From the cell containing the given text, extract its center point as [x, y] coordinate. 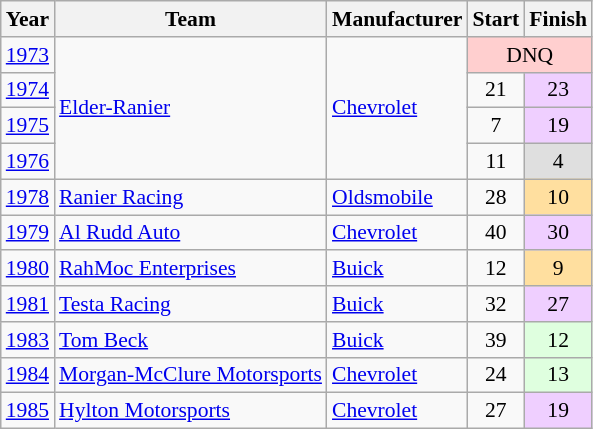
23 [558, 90]
Year [28, 19]
Team [190, 19]
10 [558, 197]
13 [558, 375]
Elder-Ranier [190, 108]
1974 [28, 90]
Morgan-McClure Motorsports [190, 375]
1978 [28, 197]
9 [558, 269]
32 [496, 304]
4 [558, 162]
Testa Racing [190, 304]
Manufacturer [397, 19]
40 [496, 233]
21 [496, 90]
Al Rudd Auto [190, 233]
1975 [28, 126]
39 [496, 340]
Tom Beck [190, 340]
Ranier Racing [190, 197]
7 [496, 126]
RahMoc Enterprises [190, 269]
1973 [28, 55]
30 [558, 233]
11 [496, 162]
Start [496, 19]
28 [496, 197]
Finish [558, 19]
24 [496, 375]
1985 [28, 411]
Hylton Motorsports [190, 411]
DNQ [530, 55]
1983 [28, 340]
1976 [28, 162]
1980 [28, 269]
Oldsmobile [397, 197]
1984 [28, 375]
1981 [28, 304]
1979 [28, 233]
